For the text-containing cell, return its midpoint in [X, Y] coordinate format. 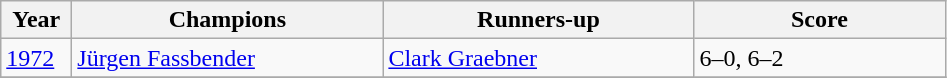
Clark Graebner [538, 58]
Champions [228, 20]
6–0, 6–2 [820, 58]
Score [820, 20]
Jürgen Fassbender [228, 58]
Runners-up [538, 20]
Year [36, 20]
1972 [36, 58]
